Output the [X, Y] coordinate of the center of the cell containing the given text.  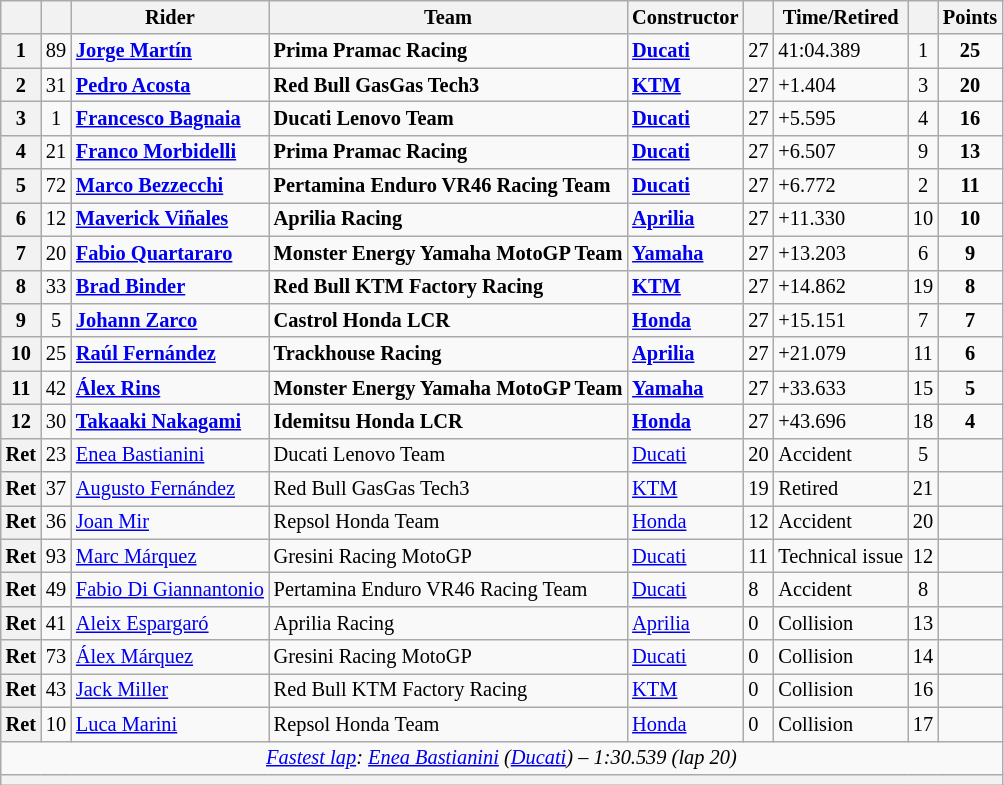
Pedro Acosta [170, 85]
30 [56, 421]
Time/Retired [840, 17]
15 [923, 388]
Luca Marini [170, 724]
31 [56, 85]
41:04.389 [840, 51]
+6.507 [840, 152]
89 [56, 51]
41 [56, 623]
+1.404 [840, 85]
18 [923, 421]
Trackhouse Racing [448, 354]
Castrol Honda LCR [448, 320]
Maverick Viñales [170, 219]
Fabio Di Giannantonio [170, 589]
+11.330 [840, 219]
Fabio Quartararo [170, 253]
Joan Mir [170, 522]
Álex Rins [170, 388]
73 [56, 657]
Francesco Bagnaia [170, 118]
33 [56, 287]
Technical issue [840, 556]
36 [56, 522]
14 [923, 657]
Raúl Fernández [170, 354]
+6.772 [840, 186]
Brad Binder [170, 287]
+33.633 [840, 388]
Augusto Fernández [170, 489]
42 [56, 388]
Franco Morbidelli [170, 152]
Points [970, 17]
Fastest lap: Enea Bastianini (Ducati) – 1:30.539 (lap 20) [502, 758]
+14.862 [840, 287]
93 [56, 556]
+13.203 [840, 253]
Idemitsu Honda LCR [448, 421]
Álex Márquez [170, 657]
Jack Miller [170, 690]
Jorge Martín [170, 51]
Marc Márquez [170, 556]
49 [56, 589]
17 [923, 724]
43 [56, 690]
Rider [170, 17]
Enea Bastianini [170, 455]
Takaaki Nakagami [170, 421]
72 [56, 186]
+5.595 [840, 118]
+43.696 [840, 421]
+21.079 [840, 354]
Retired [840, 489]
23 [56, 455]
Aleix Espargaró [170, 623]
37 [56, 489]
Johann Zarco [170, 320]
+15.151 [840, 320]
Team [448, 17]
Marco Bezzecchi [170, 186]
Constructor [685, 17]
